Scan for the cell matching the given text and deliver its [x, y] coordinate at center. 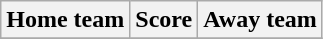
Score [164, 20]
Away team [260, 20]
Home team [66, 20]
